For the text-containing cell, return its midpoint in [x, y] coordinate format. 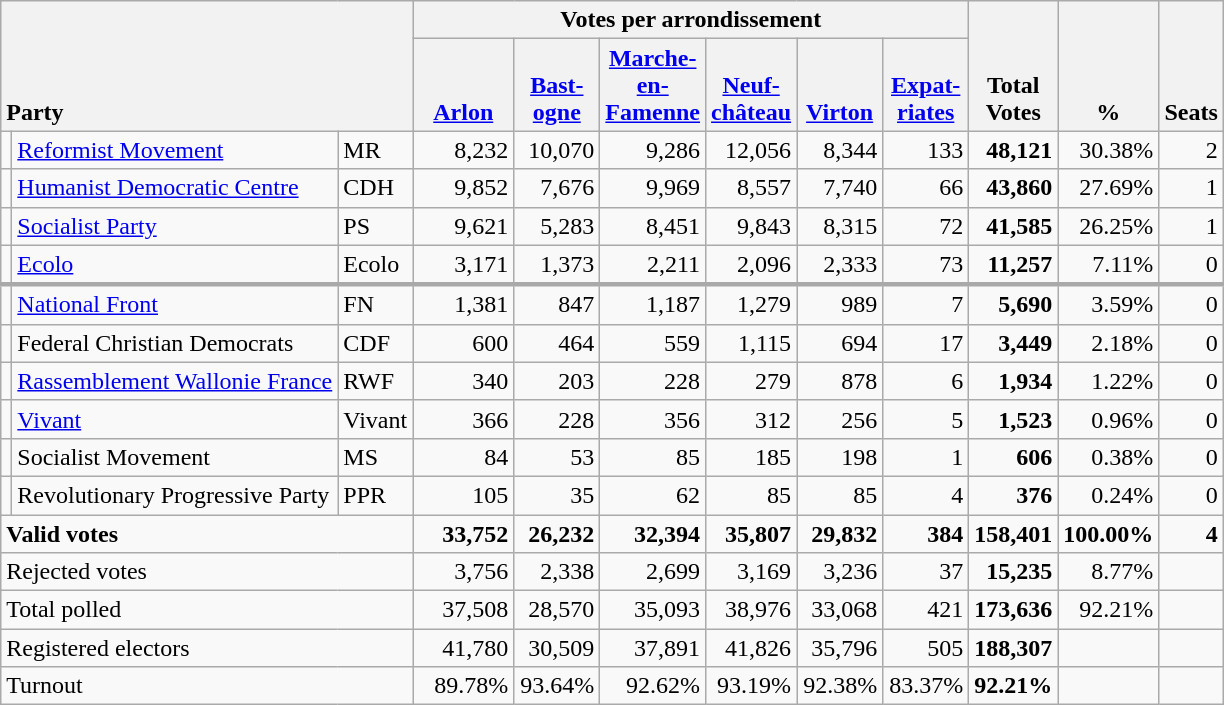
Rejected votes [207, 572]
2 [1191, 150]
Turnout [207, 686]
62 [653, 495]
32,394 [653, 533]
198 [840, 457]
9,969 [653, 188]
105 [464, 495]
384 [926, 533]
2,211 [653, 265]
9,843 [752, 226]
Rassemblement Wallonie France [175, 381]
1,381 [464, 305]
PS [376, 226]
Arlon [464, 85]
38,976 [752, 610]
93.19% [752, 686]
Socialist Movement [175, 457]
9,621 [464, 226]
0.24% [1108, 495]
464 [557, 343]
600 [464, 343]
9,852 [464, 188]
185 [752, 457]
CDH [376, 188]
2.18% [1108, 343]
15,235 [1014, 572]
0.38% [1108, 457]
559 [653, 343]
Total Votes [1014, 66]
Neuf- château [752, 85]
133 [926, 150]
0.96% [1108, 419]
8,557 [752, 188]
Party [207, 66]
35,796 [840, 648]
93.64% [557, 686]
26,232 [557, 533]
43,860 [1014, 188]
Marche- en- Famenne [653, 85]
41,585 [1014, 226]
356 [653, 419]
Federal Christian Democrats [175, 343]
PPR [376, 495]
7,740 [840, 188]
7.11% [1108, 265]
12,056 [752, 150]
41,826 [752, 648]
173,636 [1014, 610]
8,232 [464, 150]
35 [557, 495]
Registered electors [207, 648]
10,070 [557, 150]
Bast- ogne [557, 85]
30,509 [557, 648]
28,570 [557, 610]
33,752 [464, 533]
256 [840, 419]
17 [926, 343]
376 [1014, 495]
3,236 [840, 572]
35,093 [653, 610]
Valid votes [207, 533]
37,508 [464, 610]
421 [926, 610]
7,676 [557, 188]
2,096 [752, 265]
27.69% [1108, 188]
188,307 [1014, 648]
878 [840, 381]
83.37% [926, 686]
MR [376, 150]
Virton [840, 85]
Expat- riates [926, 85]
% [1108, 66]
3,449 [1014, 343]
2,333 [840, 265]
694 [840, 343]
366 [464, 419]
9,286 [653, 150]
CDF [376, 343]
Reformist Movement [175, 150]
3,169 [752, 572]
7 [926, 305]
3.59% [1108, 305]
66 [926, 188]
1,279 [752, 305]
73 [926, 265]
Humanist Democratic Centre [175, 188]
92.38% [840, 686]
1,187 [653, 305]
2,338 [557, 572]
606 [1014, 457]
2,699 [653, 572]
1,115 [752, 343]
6 [926, 381]
FN [376, 305]
1,523 [1014, 419]
30.38% [1108, 150]
11,257 [1014, 265]
312 [752, 419]
989 [840, 305]
26.25% [1108, 226]
RWF [376, 381]
29,832 [840, 533]
505 [926, 648]
158,401 [1014, 533]
5,283 [557, 226]
48,121 [1014, 150]
100.00% [1108, 533]
72 [926, 226]
53 [557, 457]
92.62% [653, 686]
8,451 [653, 226]
8,344 [840, 150]
340 [464, 381]
8.77% [1108, 572]
33,068 [840, 610]
1,934 [1014, 381]
5 [926, 419]
35,807 [752, 533]
5,690 [1014, 305]
37 [926, 572]
Seats [1191, 66]
279 [752, 381]
37,891 [653, 648]
3,756 [464, 572]
3,171 [464, 265]
MS [376, 457]
Revolutionary Progressive Party [175, 495]
89.78% [464, 686]
1.22% [1108, 381]
Votes per arrondissement [691, 20]
National Front [175, 305]
Total polled [207, 610]
Socialist Party [175, 226]
203 [557, 381]
41,780 [464, 648]
847 [557, 305]
8,315 [840, 226]
84 [464, 457]
1,373 [557, 265]
